Extract the [x, y] coordinate from the center of the cell holding the provided text.  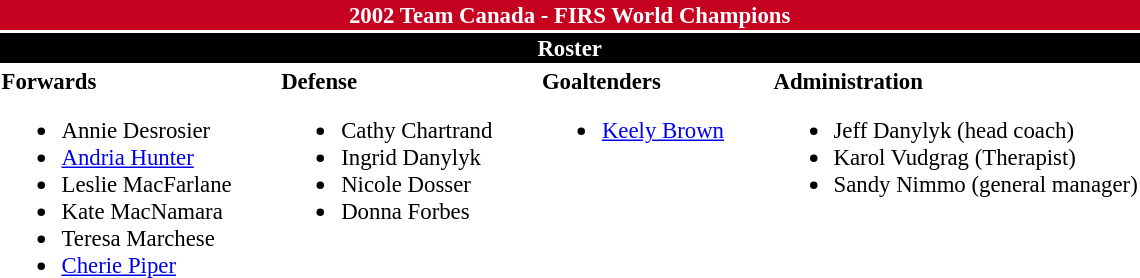
2002 Team Canada - FIRS World Champions [570, 15]
Roster [570, 48]
